Determine the [X, Y] coordinate at the center of the cell enclosing the given text.  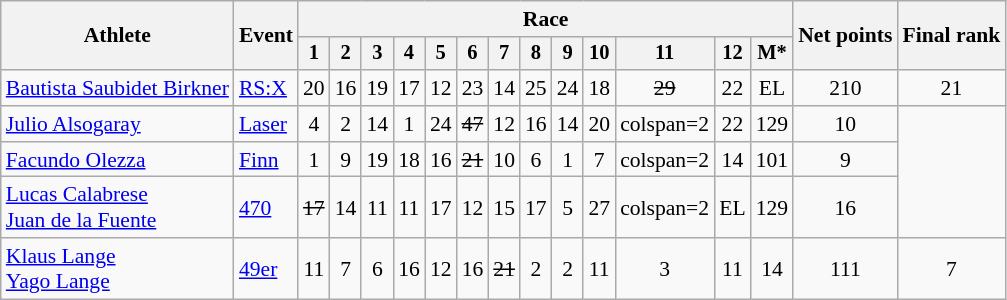
Final rank [951, 36]
23 [473, 88]
8 [536, 54]
Facundo Olezza [118, 160]
25 [536, 88]
RS:X [266, 88]
29 [664, 88]
49er [266, 268]
Race [546, 19]
Julio Alsogaray [118, 124]
Athlete [118, 36]
Event [266, 36]
111 [845, 268]
Lucas CalabreseJuan de la Fuente [118, 208]
470 [266, 208]
210 [845, 88]
101 [772, 160]
27 [599, 208]
Laser [266, 124]
47 [473, 124]
M* [772, 54]
15 [504, 208]
Net points [845, 36]
Finn [266, 160]
Bautista Saubidet Birkner [118, 88]
Klaus LangeYago Lange [118, 268]
